Output the (x, y) coordinate of the center of the cell containing the given text.  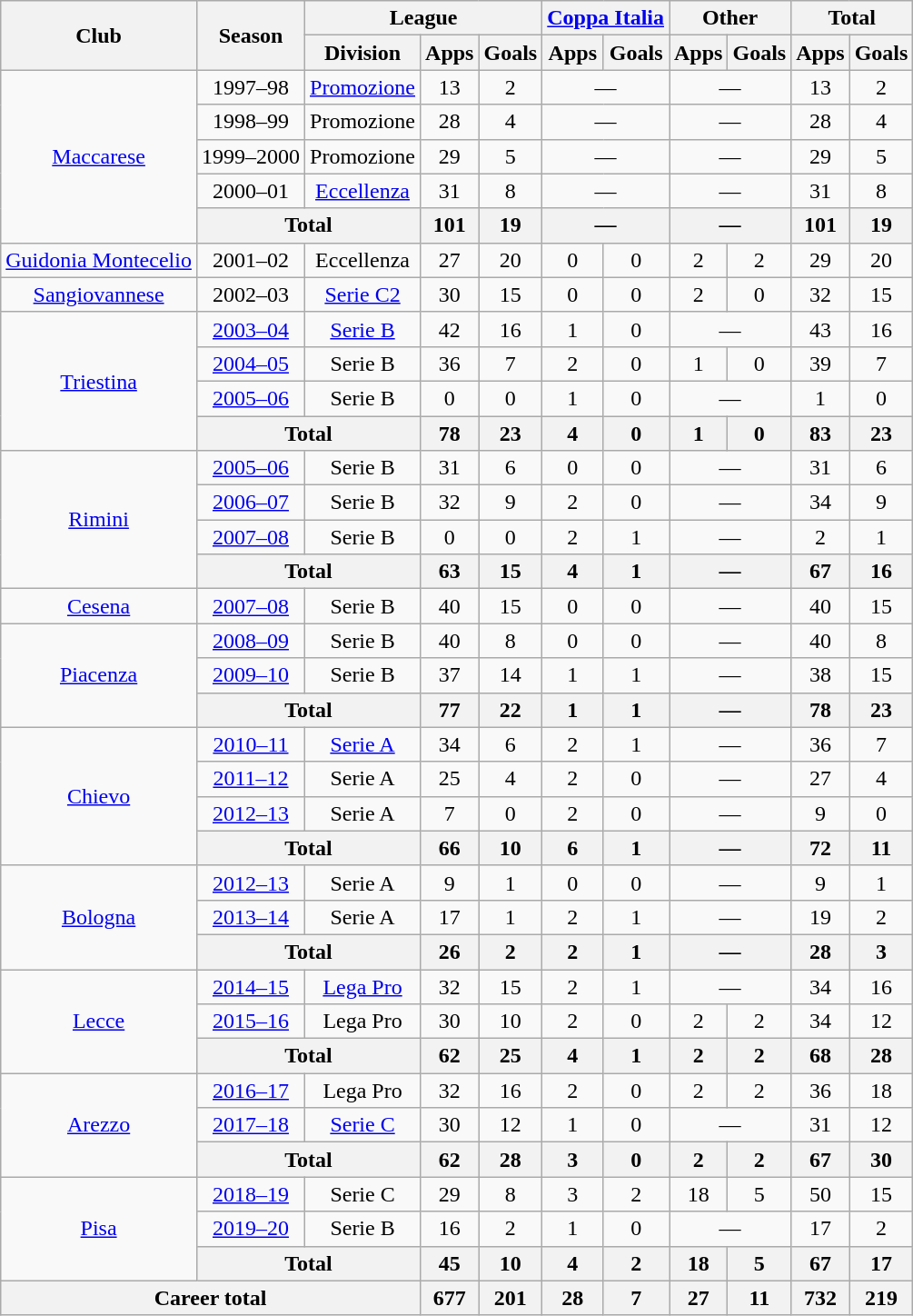
2013–14 (251, 917)
1999–2000 (251, 156)
Club (99, 35)
Triestina (99, 381)
Arezzo (99, 1125)
732 (820, 1298)
2015–16 (251, 1022)
2010–11 (251, 744)
83 (820, 434)
Piacenza (99, 675)
2003–04 (251, 329)
2011–12 (251, 779)
Division (363, 53)
Bologna (99, 917)
2009–10 (251, 675)
42 (450, 329)
26 (450, 952)
2017–18 (251, 1125)
Cesena (99, 606)
1997–98 (251, 87)
Rimini (99, 520)
Sangiovannese (99, 294)
201 (511, 1298)
2004–05 (251, 364)
219 (881, 1298)
2002–03 (251, 294)
45 (450, 1263)
Chievo (99, 796)
38 (820, 675)
39 (820, 364)
72 (820, 848)
Career total (211, 1298)
Pisa (99, 1229)
2018–19 (251, 1194)
66 (450, 848)
14 (511, 675)
2001–02 (251, 260)
50 (820, 1194)
2006–07 (251, 503)
Maccarese (99, 156)
2000–01 (251, 191)
68 (820, 1056)
77 (450, 710)
63 (450, 572)
1998–99 (251, 122)
Guidonia Montecelio (99, 260)
2019–20 (251, 1229)
22 (511, 710)
2016–17 (251, 1091)
Season (251, 35)
2008–09 (251, 641)
Coppa Italia (606, 18)
League (423, 18)
Lecce (99, 1021)
43 (820, 329)
677 (450, 1298)
Serie C2 (363, 294)
37 (450, 675)
Other (729, 18)
2014–15 (251, 986)
